Detect which cell encompasses the target text, then output its [x, y] center coordinate. 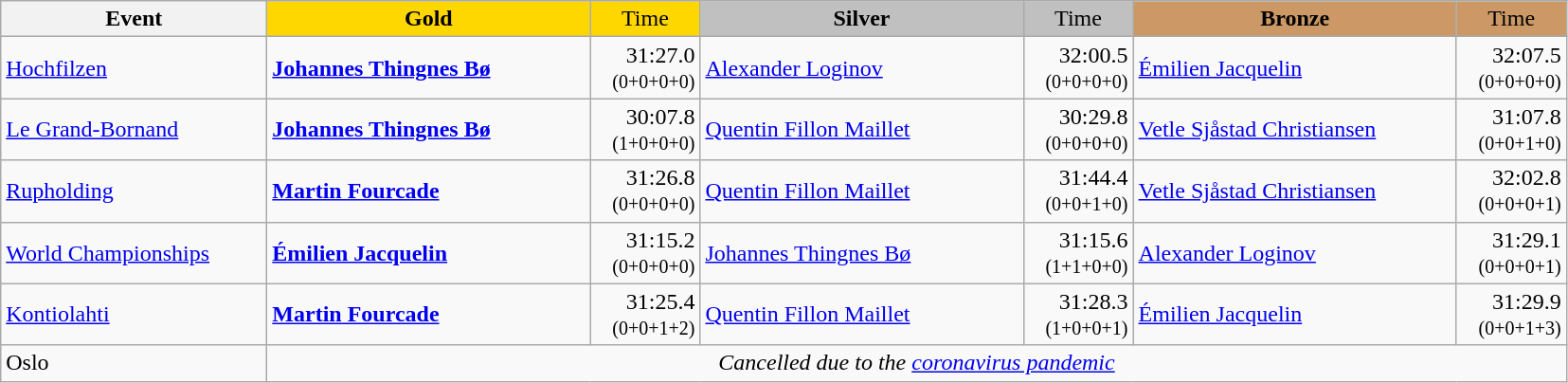
31:15.6(1+1+0+0) [1078, 252]
Cancelled due to the coronavirus pandemic [917, 363]
30:07.8(1+0+0+0) [645, 129]
31:27.0(0+0+0+0) [645, 68]
Bronze [1294, 19]
32:00.5(0+0+0+0) [1078, 68]
Event [135, 19]
31:29.1(0+0+0+1) [1511, 252]
Gold [428, 19]
31:29.9(0+0+1+3) [1511, 315]
Rupholding [135, 191]
31:07.8(0+0+1+0) [1511, 129]
Kontiolahti [135, 315]
Oslo [135, 363]
31:26.8(0+0+0+0) [645, 191]
31:15.2(0+0+0+0) [645, 252]
Silver [862, 19]
32:07.5(0+0+0+0) [1511, 68]
30:29.8(0+0+0+0) [1078, 129]
Le Grand-Bornand [135, 129]
31:28.3(1+0+0+1) [1078, 315]
31:44.4(0+0+1+0) [1078, 191]
World Championships [135, 252]
Hochfilzen [135, 68]
32:02.8(0+0+0+1) [1511, 191]
31:25.4(0+0+1+2) [645, 315]
